Detect which cell encompasses the target text, then output its [x, y] center coordinate. 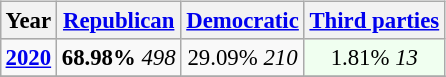
2020 [28, 58]
Year [28, 21]
1.81% 13 [374, 58]
Republican [118, 21]
Third parties [374, 21]
68.98% 498 [118, 58]
Democratic [242, 21]
29.09% 210 [242, 58]
